Find where the given text appears and provide that cell's center as (x, y) coordinate. 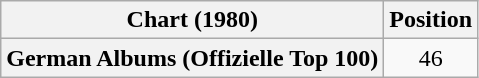
46 (431, 58)
German Albums (Offizielle Top 100) (192, 58)
Position (431, 20)
Chart (1980) (192, 20)
